Determine the [X, Y] coordinate at the center of the cell enclosing the given text.  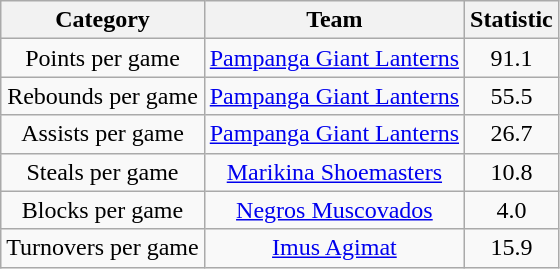
Statistic [512, 20]
Team [334, 20]
4.0 [512, 210]
10.8 [512, 172]
Steals per game [102, 172]
55.5 [512, 96]
91.1 [512, 58]
26.7 [512, 134]
Imus Agimat [334, 248]
Rebounds per game [102, 96]
Category [102, 20]
Marikina Shoemasters [334, 172]
15.9 [512, 248]
Assists per game [102, 134]
Blocks per game [102, 210]
Points per game [102, 58]
Turnovers per game [102, 248]
Negros Muscovados [334, 210]
